Return [X, Y] of the center of cell containing provided text 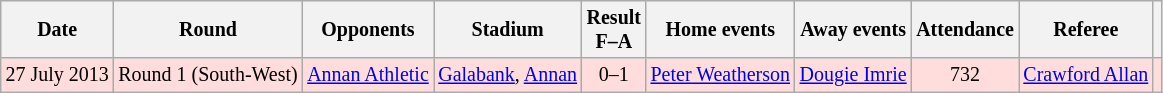
27 July 2013 [58, 76]
Home events [720, 30]
Away events [854, 30]
Date [58, 30]
Result F–A [614, 30]
Attendance [964, 30]
Referee [1086, 30]
Crawford Allan [1086, 76]
Peter Weatherson [720, 76]
0–1 [614, 76]
Dougie Imrie [854, 76]
Stadium [508, 30]
Opponents [368, 30]
Annan Athletic [368, 76]
732 [964, 76]
Galabank, Annan [508, 76]
Round 1 (South-West) [208, 76]
Round [208, 30]
